Return the [x, y] coordinate for the center point of the cell that contains the specified text.  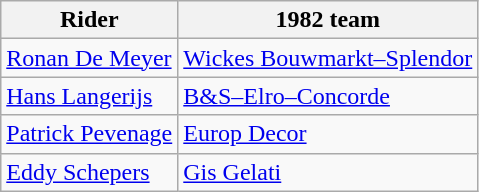
Patrick Pevenage [90, 134]
Ronan De Meyer [90, 58]
B&S–Elro–Concorde [328, 96]
Gis Gelati [328, 172]
1982 team [328, 20]
Rider [90, 20]
Hans Langerijs [90, 96]
Europ Decor [328, 134]
Wickes Bouwmarkt–Splendor [328, 58]
Eddy Schepers [90, 172]
